Identify which cell holds the provided text, then report its (x, y) central coordinate. 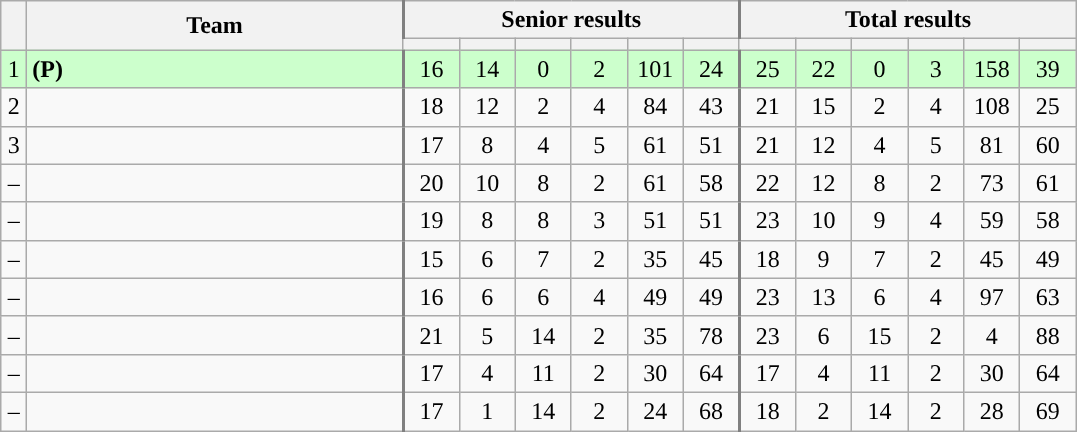
78 (711, 335)
19 (431, 221)
81 (992, 145)
39 (1048, 69)
(P) (215, 69)
59 (992, 221)
60 (1048, 145)
43 (711, 107)
20 (431, 183)
68 (711, 411)
Total results (907, 20)
Senior results (571, 20)
69 (1048, 411)
88 (1048, 335)
13 (824, 297)
101 (655, 69)
84 (655, 107)
97 (992, 297)
73 (992, 183)
28 (992, 411)
108 (992, 107)
63 (1048, 297)
158 (992, 69)
Team (215, 26)
